Identify which cell holds the provided text, then report its [X, Y] central coordinate. 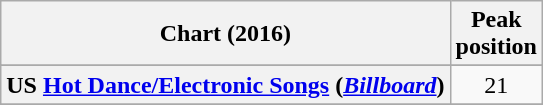
21 [496, 85]
Chart (2016) [226, 34]
US Hot Dance/Electronic Songs (Billboard) [226, 85]
Peak position [496, 34]
